Extract the (X, Y) coordinate from the center of the cell holding the provided text.  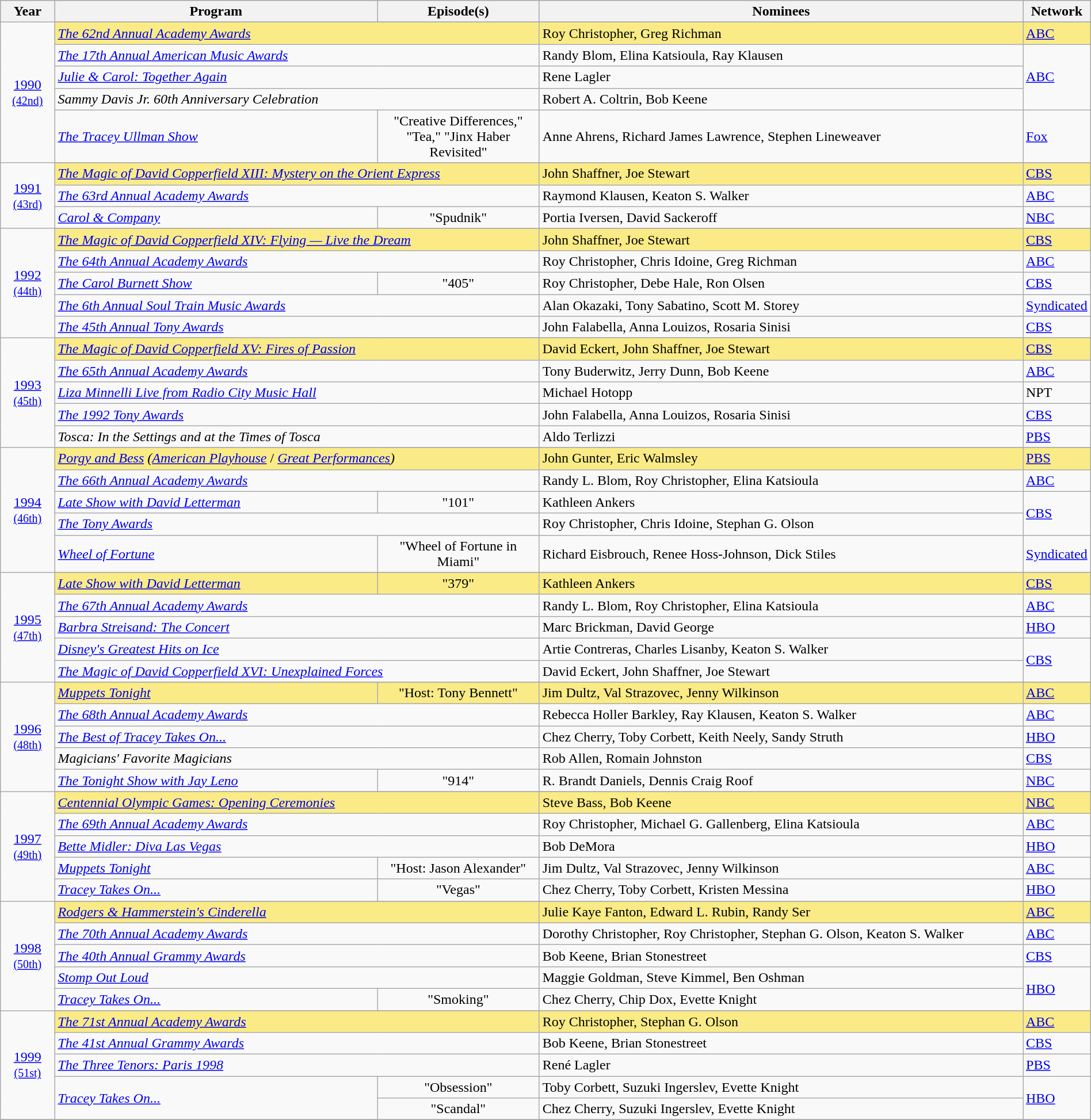
Rodgers & Hammerstein's Cinderella (297, 912)
The 70th Annual Academy Awards (297, 934)
Alan Okazaki, Tony Sabatino, Scott M. Storey (781, 305)
"Host: Tony Bennett" (459, 693)
Bob DeMora (781, 846)
Nominees (781, 12)
The Tony Awards (297, 524)
Year (28, 12)
1993(45th) (28, 393)
The Magic of David Copperfield XIII: Mystery on the Orient Express (297, 174)
Episode(s) (459, 12)
The 68th Annual Academy Awards (297, 715)
The Carol Burnett Show (216, 283)
Aldo Terlizzi (781, 437)
1998(50th) (28, 955)
Michael Hotopp (781, 393)
Centennial Olympic Games: Opening Ceremonies (297, 802)
"Vegas" (459, 890)
"Spudnik" (459, 217)
Network (1057, 12)
Sammy Davis Jr. 60th Anniversary Celebration (297, 99)
Julie & Carol: Together Again (297, 77)
The Magic of David Copperfield XVI: Unexplained Forces (297, 671)
Carol & Company (216, 217)
"Smoking" (459, 999)
Roy Christopher, Debe Hale, Ron Olsen (781, 283)
Roy Christopher, Stephan G. Olson (781, 1021)
"379" (459, 583)
1997(49th) (28, 846)
1994(46th) (28, 510)
Steve Bass, Bob Keene (781, 802)
The Three Tenors: Paris 1998 (297, 1065)
Stomp Out Loud (297, 977)
Porgy and Bess (American Playhouse / Great Performances) (297, 458)
Chez Cherry, Toby Corbett, Keith Neely, Sandy Struth (781, 737)
The 45th Annual Tony Awards (297, 327)
Roy Christopher, Greg Richman (781, 33)
René Lagler (781, 1065)
NPT (1057, 393)
"Wheel of Fortune in Miami" (459, 553)
Julie Kaye Fanton, Edward L. Rubin, Randy Ser (781, 912)
1991(43rd) (28, 196)
The Magic of David Copperfield XV: Fires of Passion (297, 349)
Robert A. Coltrin, Bob Keene (781, 99)
"Scandal" (459, 1109)
The 67th Annual Academy Awards (297, 605)
Chez Cherry, Toby Corbett, Kristen Messina (781, 890)
Maggie Goldman, Steve Kimmel, Ben Oshman (781, 977)
The 40th Annual Grammy Awards (297, 955)
Roy Christopher, Chris Idoine, Greg Richman (781, 261)
"914" (459, 781)
The 64th Annual Academy Awards (297, 261)
Toby Corbett, Suzuki Ingerslev, Evette Knight (781, 1087)
The 1992 Tony Awards (297, 415)
Chez Cherry, Suzuki Ingerslev, Evette Knight (781, 1109)
The 66th Annual Academy Awards (297, 480)
The Magic of David Copperfield XIV: Flying — Live the Dream (297, 239)
The Tracey Ullman Show (216, 136)
John Gunter, Eric Walmsley (781, 458)
Rebecca Holler Barkley, Ray Klausen, Keaton S. Walker (781, 715)
Raymond Klausen, Keaton S. Walker (781, 196)
Tosca: In the Settings and at the Times of Tosca (297, 437)
Roy Christopher, Michael G. Gallenberg, Elina Katsioula (781, 824)
Wheel of Fortune (216, 553)
The 17th Annual American Music Awards (297, 55)
1996(48th) (28, 737)
Liza Minnelli Live from Radio City Music Hall (297, 393)
R. Brandt Daniels, Dennis Craig Roof (781, 781)
Richard Eisbrouch, Renee Hoss-Johnson, Dick Stiles (781, 553)
The 65th Annual Academy Awards (297, 371)
The 71st Annual Academy Awards (297, 1021)
Artie Contreras, Charles Lisanby, Keaton S. Walker (781, 649)
Chez Cherry, Chip Dox, Evette Knight (781, 999)
"Creative Differences," "Tea," "Jinx Haber Revisited" (459, 136)
1995(47th) (28, 627)
Roy Christopher, Chris Idoine, Stephan G. Olson (781, 524)
Program (216, 12)
The 63rd Annual Academy Awards (297, 196)
Bette Midler: Diva Las Vegas (297, 846)
"Obsession" (459, 1087)
Marc Brickman, David George (781, 627)
Portia Iversen, David Sackeroff (781, 217)
The Tonight Show with Jay Leno (216, 781)
Barbra Streisand: The Concert (297, 627)
1990(42nd) (28, 93)
"101" (459, 502)
Anne Ahrens, Richard James Lawrence, Stephen Lineweaver (781, 136)
The 6th Annual Soul Train Music Awards (297, 305)
Magicians' Favorite Magicians (297, 759)
The 41st Annual Grammy Awards (297, 1043)
Rob Allen, Romain Johnston (781, 759)
1999(51st) (28, 1065)
"405" (459, 283)
Dorothy Christopher, Roy Christopher, Stephan G. Olson, Keaton S. Walker (781, 934)
The Best of Tracey Takes On... (297, 737)
Rene Lagler (781, 77)
Disney's Greatest Hits on Ice (297, 649)
Fox (1057, 136)
Randy Blom, Elina Katsioula, Ray Klausen (781, 55)
1992(44th) (28, 283)
The 69th Annual Academy Awards (297, 824)
Tony Buderwitz, Jerry Dunn, Bob Keene (781, 371)
"Host: Jason Alexander" (459, 868)
The 62nd Annual Academy Awards (297, 33)
